Return the [X, Y] coordinate for the center point of the cell that contains the specified text.  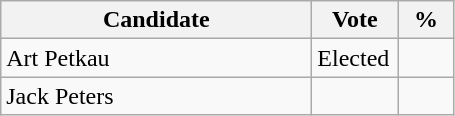
% [426, 20]
Elected [355, 58]
Art Petkau [156, 58]
Vote [355, 20]
Candidate [156, 20]
Jack Peters [156, 96]
